Extract the (X, Y) coordinate from the center of the cell holding the provided text.  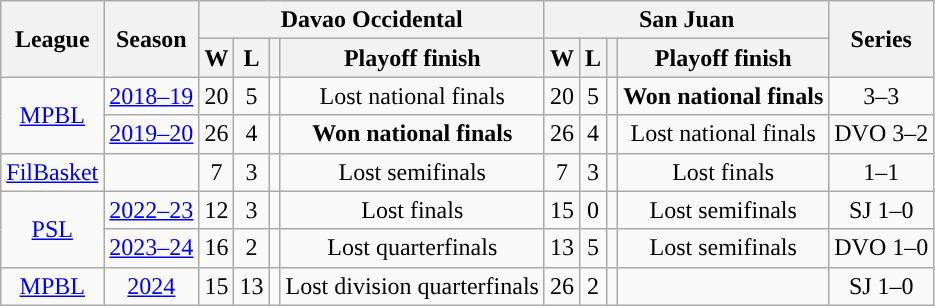
San Juan (686, 20)
Lost division quarterfinals (412, 286)
League (52, 39)
DVO 3–2 (882, 134)
0 (592, 210)
2023–24 (152, 248)
DVO 1–0 (882, 248)
12 (216, 210)
1–1 (882, 172)
PSL (52, 229)
Lost quarterfinals (412, 248)
Series (882, 39)
2018–19 (152, 96)
16 (216, 248)
Season (152, 39)
3–3 (882, 96)
2024 (152, 286)
FilBasket (52, 172)
2019–20 (152, 134)
Davao Occidental (372, 20)
2022–23 (152, 210)
